Return the [X, Y] coordinate for the center point of the cell that contains the specified text.  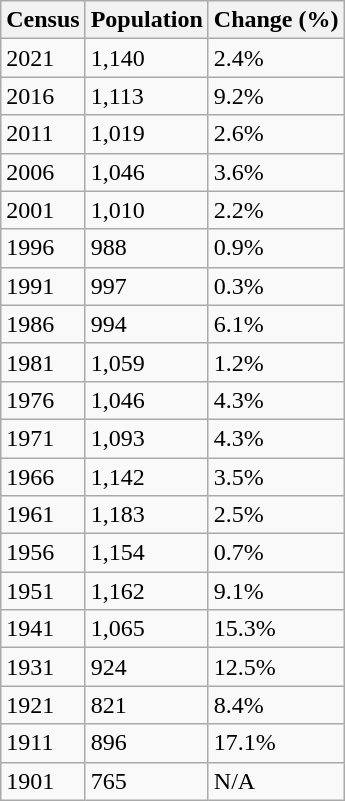
Population [146, 20]
1.2% [276, 362]
2.2% [276, 210]
17.1% [276, 743]
1951 [43, 591]
896 [146, 743]
12.5% [276, 667]
3.5% [276, 477]
1931 [43, 667]
8.4% [276, 705]
997 [146, 286]
2006 [43, 172]
1,142 [146, 477]
1941 [43, 629]
1,065 [146, 629]
0.9% [276, 248]
1956 [43, 553]
3.6% [276, 172]
9.2% [276, 96]
1901 [43, 781]
1,010 [146, 210]
2.6% [276, 134]
N/A [276, 781]
1921 [43, 705]
924 [146, 667]
1,059 [146, 362]
1,019 [146, 134]
2016 [43, 96]
Change (%) [276, 20]
15.3% [276, 629]
1996 [43, 248]
2011 [43, 134]
2.5% [276, 515]
1961 [43, 515]
1971 [43, 438]
1981 [43, 362]
0.3% [276, 286]
1,113 [146, 96]
1966 [43, 477]
765 [146, 781]
6.1% [276, 324]
0.7% [276, 553]
1,183 [146, 515]
Census [43, 20]
9.1% [276, 591]
2.4% [276, 58]
1,162 [146, 591]
1986 [43, 324]
1,140 [146, 58]
1976 [43, 400]
1911 [43, 743]
821 [146, 705]
994 [146, 324]
2021 [43, 58]
1,093 [146, 438]
1991 [43, 286]
988 [146, 248]
1,154 [146, 553]
2001 [43, 210]
